Locate the cell with the specified text and output its [X, Y] center coordinate. 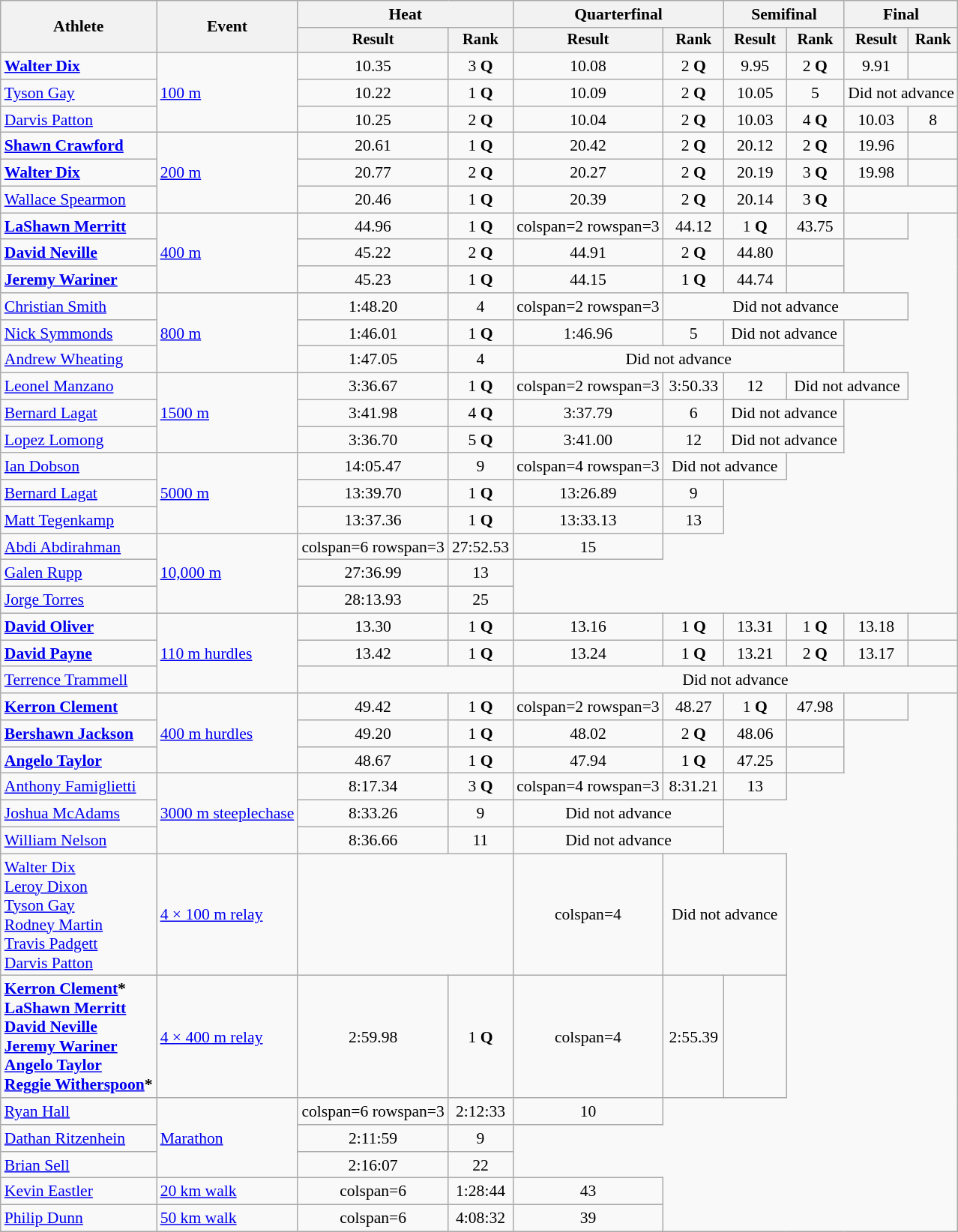
20.19 [756, 173]
13.30 [373, 627]
4 × 100 m relay [228, 914]
William Nelson [79, 841]
10.22 [373, 93]
13.24 [588, 653]
4:08:32 [480, 1219]
47.98 [816, 707]
Galen Rupp [79, 573]
48.02 [588, 734]
Philip Dunn [79, 1219]
3:41.00 [588, 440]
27:52.53 [480, 547]
45.23 [373, 280]
10.04 [588, 120]
20.61 [373, 146]
20.27 [588, 173]
27:36.99 [373, 573]
10.25 [373, 120]
48.27 [694, 707]
44.74 [756, 280]
2:55.39 [694, 1037]
David Neville [79, 253]
Terrence Trammell [79, 680]
400 m hurdles [228, 733]
100 m [228, 93]
48.06 [756, 734]
50 km walk [228, 1219]
Bershawn Jackson [79, 734]
1:48.20 [373, 307]
11 [480, 841]
Semifinal [784, 14]
4 × 400 m relay [228, 1037]
8:33.26 [373, 814]
20.39 [588, 200]
Angelo Taylor [79, 761]
39 [588, 1219]
49.20 [373, 734]
13.18 [876, 627]
13:26.89 [588, 493]
400 m [228, 253]
LaShawn Merritt [79, 226]
20.12 [756, 146]
10.05 [756, 93]
1:28:44 [480, 1192]
Marathon [228, 1138]
3:36.70 [373, 440]
2:59.98 [373, 1037]
44.12 [694, 226]
1:47.05 [373, 360]
2:16:07 [373, 1165]
1500 m [228, 414]
Andrew Wheating [79, 360]
13.42 [373, 653]
13.21 [756, 653]
13.31 [756, 627]
Abdi Abdirahman [79, 547]
20.14 [756, 200]
45.22 [373, 253]
47.94 [588, 761]
Kerron Clement*LaShawn MerrittDavid NevilleJeremy WarinerAngelo TaylorReggie Witherspoon* [79, 1037]
10.09 [588, 93]
10.35 [373, 66]
Heat [405, 14]
5 Q [480, 440]
3:37.79 [588, 414]
20 km walk [228, 1192]
110 m hurdles [228, 653]
Tyson Gay [79, 93]
Nick Symmonds [79, 333]
1:46.96 [588, 333]
22 [480, 1165]
10,000 m [228, 574]
Athlete [79, 27]
Jorge Torres [79, 600]
Matt Tegenkamp [79, 520]
Joshua McAdams [79, 814]
47.25 [756, 761]
800 m [228, 333]
14:05.47 [373, 467]
20.46 [373, 200]
2:11:59 [373, 1138]
Wallace Spearmon [79, 200]
Kevin Eastler [79, 1192]
15 [588, 547]
Event [228, 27]
1:46.01 [373, 333]
6 [694, 414]
49.42 [373, 707]
Jeremy Wariner [79, 280]
8:36.66 [373, 841]
43.75 [816, 226]
200 m [228, 172]
Christian Smith [79, 307]
13.16 [588, 627]
28:13.93 [373, 600]
David Payne [79, 653]
3:41.98 [373, 414]
44.80 [756, 253]
9.95 [756, 66]
Shawn Crawford [79, 146]
44.91 [588, 253]
5000 m [228, 493]
2:12:33 [480, 1111]
Ian Dobson [79, 467]
3:50.33 [694, 387]
19.98 [876, 173]
Anthony Famiglietti [79, 787]
8:17.34 [373, 787]
Brian Sell [79, 1165]
43 [588, 1192]
48.67 [373, 761]
David Oliver [79, 627]
8:31.21 [694, 787]
13:33.13 [588, 520]
Leonel Manzano [79, 387]
Kerron Clement [79, 707]
3:36.67 [373, 387]
Ryan Hall [79, 1111]
13:39.70 [373, 493]
Walter DixLeroy DixonTyson GayRodney MartinTravis PadgettDarvis Patton [79, 914]
25 [480, 600]
13:37.36 [373, 520]
3000 m steeplechase [228, 814]
Lopez Lomong [79, 440]
13.17 [876, 653]
Darvis Patton [79, 120]
19.96 [876, 146]
44.96 [373, 226]
20.77 [373, 173]
10 [588, 1111]
Dathan Ritzenhein [79, 1138]
44.15 [588, 280]
Quarterfinal [618, 14]
8 [933, 120]
10.08 [588, 66]
9.91 [876, 66]
Final [901, 14]
20.42 [588, 146]
